Search for the cell housing the specified text and yield its [X, Y] center coordinate. 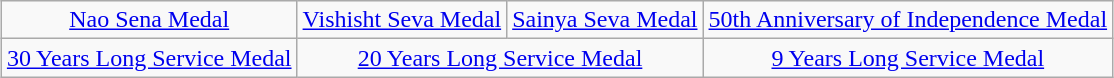
50th Anniversary of Independence Medal [908, 20]
Nao Sena Medal [149, 20]
Sainya Seva Medal [605, 20]
Vishisht Seva Medal [402, 20]
30 Years Long Service Medal [149, 58]
20 Years Long Service Medal [500, 58]
9 Years Long Service Medal [908, 58]
